Locate the cell with the specified text and output its (x, y) center coordinate. 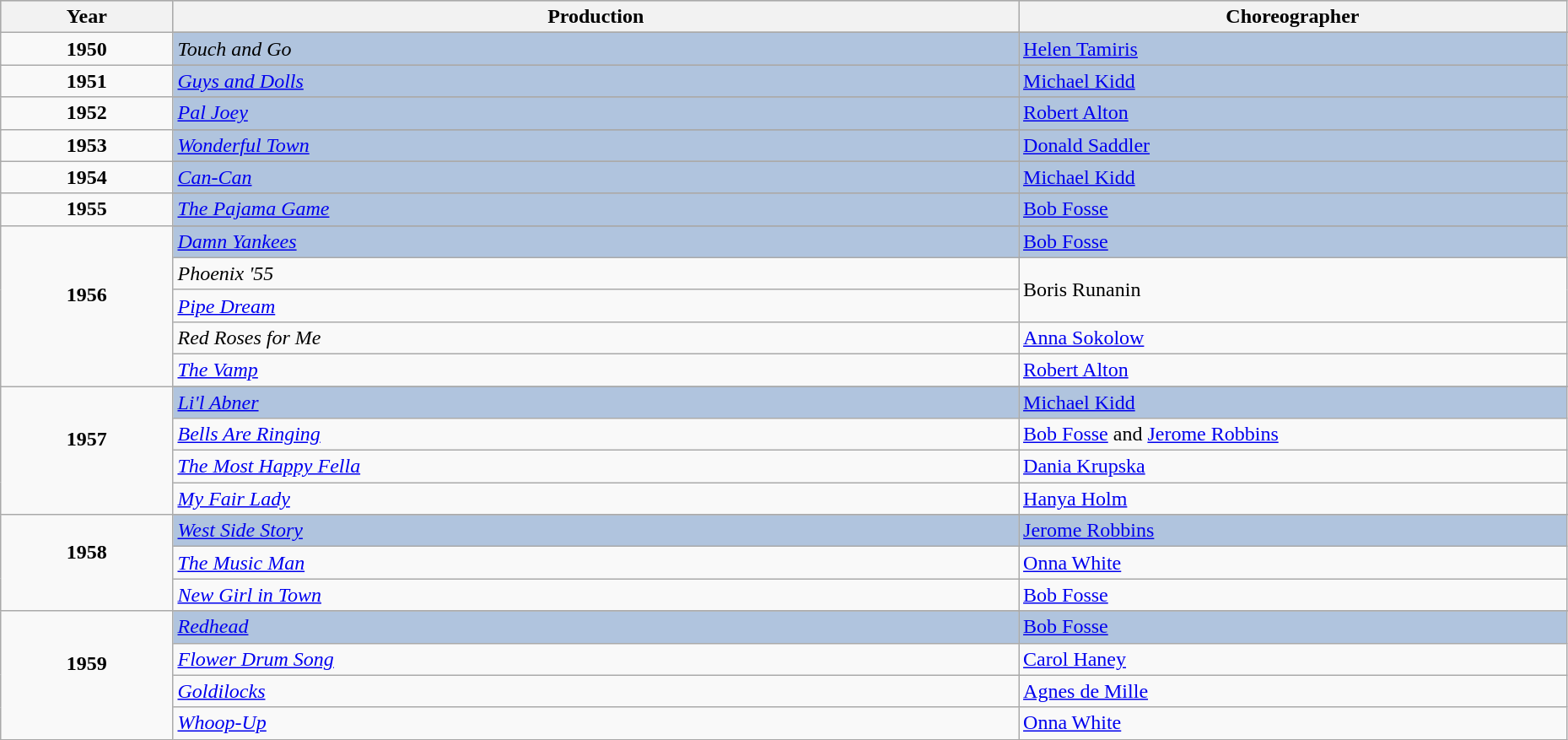
1950 (87, 49)
1957 (87, 451)
1959 (87, 675)
Li'l Abner (595, 402)
Wonderful Town (595, 145)
Jerome Robbins (1293, 531)
Flower Drum Song (595, 659)
Can-Can (595, 177)
Redhead (595, 627)
Damn Yankees (595, 241)
Choreographer (1293, 17)
Touch and Go (595, 49)
Goldilocks (595, 691)
Carol Haney (1293, 659)
Dania Krupska (1293, 467)
1953 (87, 145)
Boris Runanin (1293, 289)
Red Roses for Me (595, 338)
Agnes de Mille (1293, 691)
Year (87, 17)
Donald Saddler (1293, 145)
1952 (87, 113)
1956 (87, 305)
1958 (87, 563)
The Most Happy Fella (595, 467)
The Music Man (595, 563)
Production (595, 17)
1951 (87, 81)
Bob Fosse and Jerome Robbins (1293, 435)
Bells Are Ringing (595, 435)
West Side Story (595, 531)
The Pajama Game (595, 209)
My Fair Lady (595, 499)
New Girl in Town (595, 595)
Helen Tamiris (1293, 49)
Pipe Dream (595, 305)
Hanya Holm (1293, 499)
Anna Sokolow (1293, 338)
Pal Joey (595, 113)
1955 (87, 209)
1954 (87, 177)
Whoop-Up (595, 723)
Phoenix '55 (595, 273)
Guys and Dolls (595, 81)
The Vamp (595, 370)
